Detect which cell encompasses the target text, then output its (x, y) center coordinate. 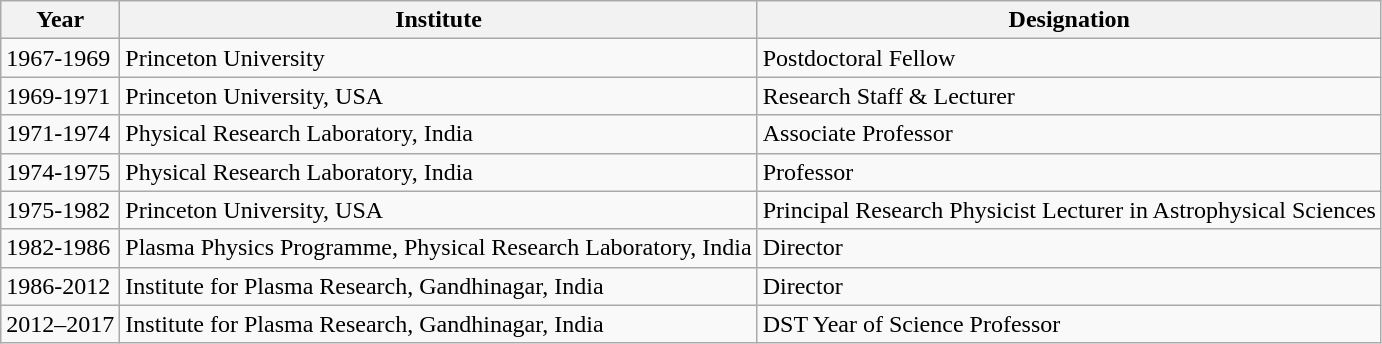
Principal Research Physicist Lecturer in Astrophysical Sciences (1069, 210)
Plasma Physics Programme, Physical Research Laboratory, India (438, 248)
1975-1982 (60, 210)
1986-2012 (60, 286)
Year (60, 20)
1971-1974 (60, 134)
Institute (438, 20)
2012–2017 (60, 324)
Princeton University (438, 58)
1982-1986 (60, 248)
Designation (1069, 20)
Professor (1069, 172)
Postdoctoral Fellow (1069, 58)
Research Staff & Lecturer (1069, 96)
1969-1971 (60, 96)
Associate Professor (1069, 134)
1974-1975 (60, 172)
1967-1969 (60, 58)
DST Year of Science Professor (1069, 324)
